Locate the cell with the specified text and output its (X, Y) center coordinate. 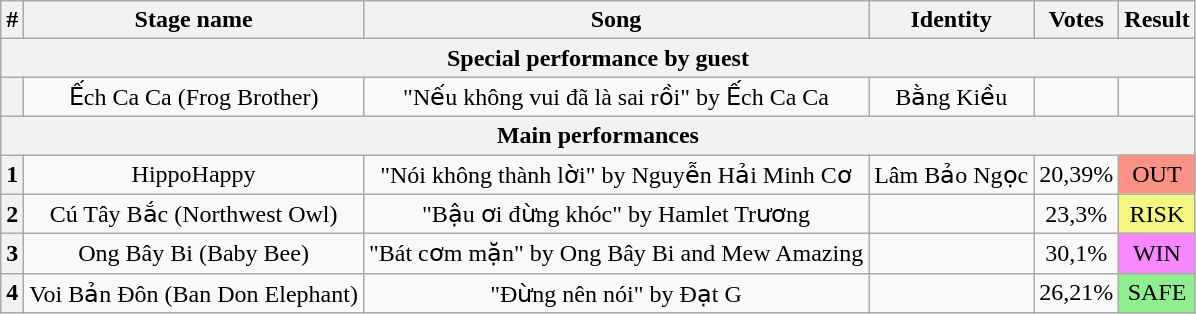
30,1% (1076, 254)
Song (616, 20)
Main performances (598, 135)
HippoHappy (194, 174)
OUT (1157, 174)
Ếch Ca Ca (Frog Brother) (194, 97)
20,39% (1076, 174)
# (12, 20)
"Bát cơm mặn" by Ong Bây Bi and Mew Amazing (616, 254)
26,21% (1076, 293)
23,3% (1076, 214)
SAFE (1157, 293)
"Đừng nên nói" by Đạt G (616, 293)
Stage name (194, 20)
2 (12, 214)
RISK (1157, 214)
Cú Tây Bắc (Northwest Owl) (194, 214)
Identity (952, 20)
Votes (1076, 20)
Voi Bản Đôn (Ban Don Elephant) (194, 293)
"Nói không thành lời" by Nguyễn Hải Minh Cơ (616, 174)
Result (1157, 20)
4 (12, 293)
Bằng Kiều (952, 97)
WIN (1157, 254)
Special performance by guest (598, 58)
"Nếu không vui đã là sai rồi" by Ếch Ca Ca (616, 97)
Lâm Bảo Ngọc (952, 174)
Ong Bây Bi (Baby Bee) (194, 254)
"Bậu ơi đừng khóc" by Hamlet Trương (616, 214)
3 (12, 254)
1 (12, 174)
